Output the (x, y) coordinate of the center of the cell containing the given text.  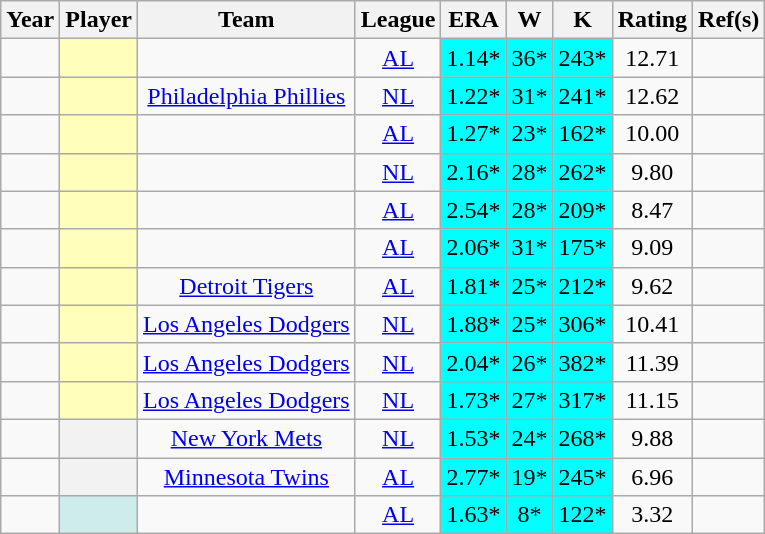
23* (530, 134)
2.54* (474, 210)
2.06* (474, 248)
Philadelphia Phillies (246, 96)
122* (582, 515)
268* (582, 438)
12.62 (652, 96)
6.96 (652, 477)
1.88* (474, 324)
Rating (652, 20)
27* (530, 400)
Ref(s) (729, 20)
162* (582, 134)
9.80 (652, 172)
Team (246, 20)
1.53* (474, 438)
10.41 (652, 324)
Year (30, 20)
8* (530, 515)
26* (530, 362)
1.22* (474, 96)
175* (582, 248)
New York Mets (246, 438)
36* (530, 58)
3.32 (652, 515)
Player (99, 20)
11.15 (652, 400)
Detroit Tigers (246, 286)
11.39 (652, 362)
W (530, 20)
12.71 (652, 58)
2.77* (474, 477)
9.88 (652, 438)
1.73* (474, 400)
209* (582, 210)
241* (582, 96)
2.04* (474, 362)
245* (582, 477)
K (582, 20)
1.27* (474, 134)
1.81* (474, 286)
1.63* (474, 515)
ERA (474, 20)
10.00 (652, 134)
306* (582, 324)
9.09 (652, 248)
262* (582, 172)
24* (530, 438)
243* (582, 58)
19* (530, 477)
212* (582, 286)
1.14* (474, 58)
Minnesota Twins (246, 477)
9.62 (652, 286)
League (398, 20)
317* (582, 400)
8.47 (652, 210)
2.16* (474, 172)
382* (582, 362)
